Capture the cell that displays the provided text and extract its (x, y) central coordinate. 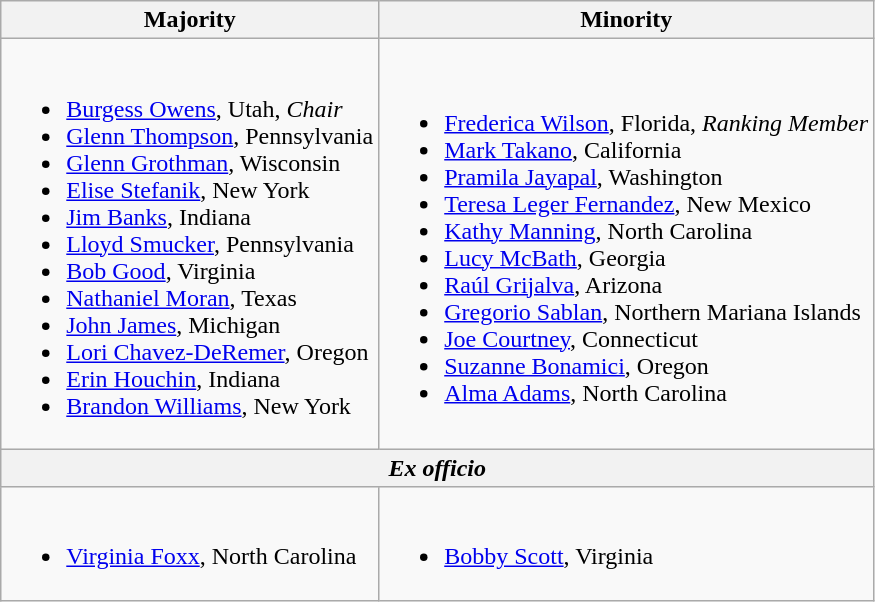
Ex officio (438, 468)
Virginia Foxx, North Carolina (190, 544)
Bobby Scott, Virginia (626, 544)
Minority (626, 20)
Majority (190, 20)
